Return the (x, y) coordinate for the center point of the cell that contains the specified text.  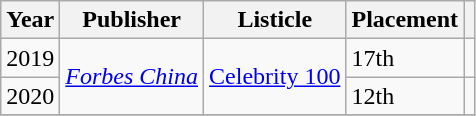
2019 (30, 58)
Placement (405, 20)
Publisher (132, 20)
Forbes China (132, 77)
2020 (30, 96)
12th (405, 96)
Celebrity 100 (275, 77)
Year (30, 20)
Listicle (275, 20)
17th (405, 58)
